Locate the cell with the specified text and output its [X, Y] center coordinate. 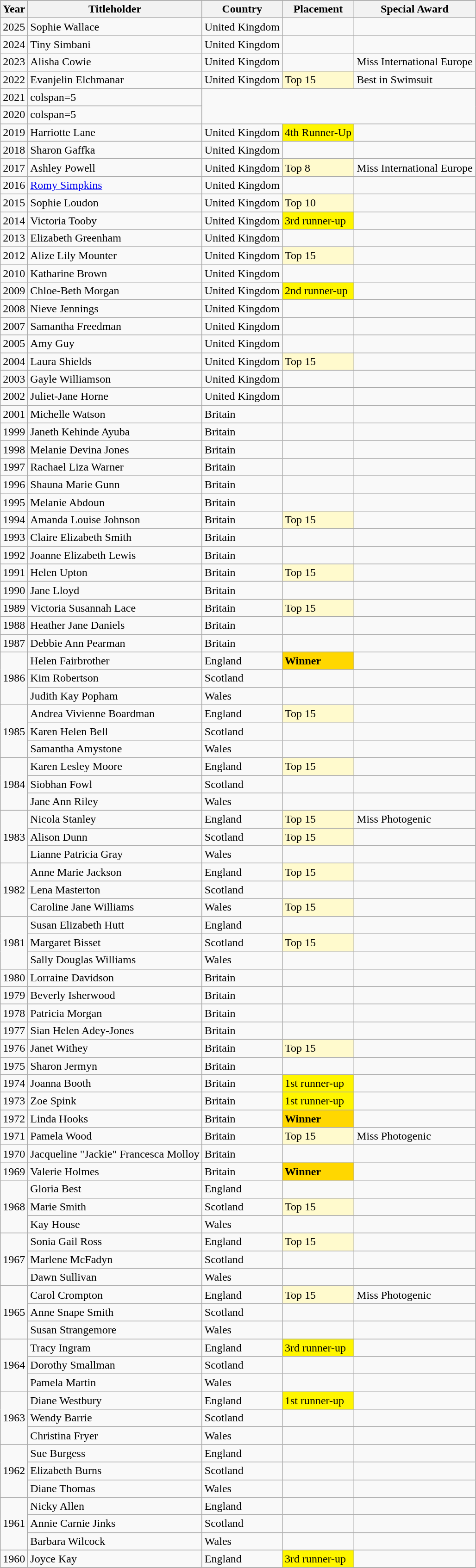
1986 [14, 678]
Samantha Freedman [115, 326]
Alisha Cowie [115, 62]
1984 [14, 784]
Dorothy Smallman [115, 1365]
Marie Smith [115, 1207]
Margaret Bisset [115, 942]
Susan Elizabeth Hutt [115, 925]
1969 [14, 1171]
Tiny Simbani [115, 44]
2016 [14, 185]
2012 [14, 256]
Elizabeth Greenham [115, 238]
1962 [14, 1471]
Nicola Stanley [115, 819]
1967 [14, 1259]
Pamela Martin [115, 1383]
Janeth Kehinde Ayuba [115, 432]
Barbara Wilcock [115, 1541]
2022 [14, 80]
Susan Strangemore [115, 1330]
Alize Lily Mounter [115, 256]
Placement [318, 9]
Janet Withey [115, 1048]
Valerie Holmes [115, 1171]
Linda Hooks [115, 1119]
Elizabeth Burns [115, 1471]
Judith Kay Popham [115, 696]
Anne Snape Smith [115, 1312]
Chloe-Beth Morgan [115, 291]
Lorraine Davidson [115, 978]
2014 [14, 221]
1998 [14, 449]
2003 [14, 379]
1976 [14, 1048]
1980 [14, 978]
1993 [14, 538]
Diane Westbury [115, 1401]
Jane Lloyd [115, 590]
2024 [14, 44]
Sophie Loudon [115, 203]
Evanjelin Elchmanar [115, 80]
1961 [14, 1524]
2008 [14, 309]
1985 [14, 731]
1991 [14, 573]
1996 [14, 484]
Titleholder [115, 9]
Alison Dunn [115, 837]
1960 [14, 1559]
2023 [14, 62]
1972 [14, 1119]
Christina Fryer [115, 1436]
Joyce Kay [115, 1559]
Dawn Sullivan [115, 1277]
1983 [14, 837]
Karen Helen Bell [115, 731]
Kim Robertson [115, 678]
Rachael Liza Warner [115, 467]
Melanie Abdoun [115, 502]
Sally Douglas Williams [115, 960]
Shauna Marie Gunn [115, 484]
Nieve Jennings [115, 309]
Sharon Jermyn [115, 1066]
Zoe Spink [115, 1101]
Sophie Wallace [115, 27]
2025 [14, 27]
Karen Lesley Moore [115, 766]
2019 [14, 132]
1990 [14, 590]
1999 [14, 432]
Victoria Tooby [115, 221]
Harriotte Lane [115, 132]
Sonia Gail Ross [115, 1242]
Romy Simpkins [115, 185]
1964 [14, 1365]
Jane Ann Riley [115, 802]
Top 8 [318, 167]
1977 [14, 1030]
Gloria Best [115, 1189]
2009 [14, 291]
Katharine Brown [115, 273]
1968 [14, 1207]
2001 [14, 414]
2018 [14, 150]
1971 [14, 1136]
Annie Carnie Jinks [115, 1524]
2017 [14, 167]
Debbie Ann Pearman [115, 643]
Special Award [415, 9]
Tracy Ingram [115, 1348]
Jacqueline "Jackie" Francesca Molloy [115, 1154]
2010 [14, 273]
1981 [14, 942]
Joanna Booth [115, 1084]
Juliet-Jane Horne [115, 397]
Best in Swimsuit [415, 80]
2013 [14, 238]
2007 [14, 326]
2015 [14, 203]
2004 [14, 361]
Gayle Williamson [115, 379]
2nd runner-up [318, 291]
Beverly Isherwood [115, 995]
1965 [14, 1312]
Kay House [115, 1224]
Ashley Powell [115, 167]
2005 [14, 344]
1963 [14, 1418]
4th Runner-Up [318, 132]
Lena Masterton [115, 890]
Michelle Watson [115, 414]
Melanie Devina Jones [115, 449]
Siobhan Fowl [115, 784]
Amanda Louise Johnson [115, 520]
1978 [14, 1013]
1987 [14, 643]
Laura Shields [115, 361]
Andrea Vivienne Boardman [115, 713]
1989 [14, 608]
Caroline Jane Williams [115, 907]
1988 [14, 626]
1974 [14, 1084]
Helen Upton [115, 573]
Sharon Gaffka [115, 150]
Diane Thomas [115, 1488]
Sian Helen Adey-Jones [115, 1030]
Pamela Wood [115, 1136]
1997 [14, 467]
Country [242, 9]
1973 [14, 1101]
Heather Jane Daniels [115, 626]
1994 [14, 520]
1995 [14, 502]
Nicky Allen [115, 1506]
Carol Crompton [115, 1295]
Marlene McFadyn [115, 1259]
Joanne Elizabeth Lewis [115, 555]
Wendy Barrie [115, 1418]
Helen Fairbrother [115, 661]
Samantha Amystone [115, 749]
Top 10 [318, 203]
Lianne Patricia Gray [115, 855]
1970 [14, 1154]
1982 [14, 890]
Claire Elizabeth Smith [115, 538]
Anne Marie Jackson [115, 872]
1975 [14, 1066]
Year [14, 9]
Amy Guy [115, 344]
2021 [14, 97]
Sue Burgess [115, 1453]
2002 [14, 397]
Victoria Susannah Lace [115, 608]
Patricia Morgan [115, 1013]
1979 [14, 995]
1992 [14, 555]
2020 [14, 115]
